Find where the given text appears and provide that cell's center as (x, y) coordinate. 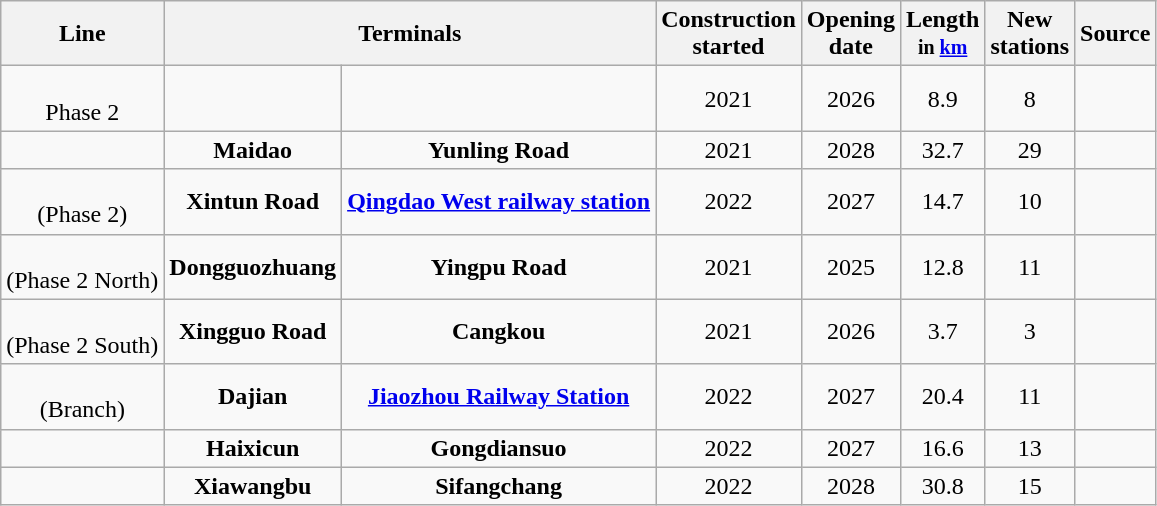
3.7 (942, 332)
Phase 2 (82, 98)
Terminals (410, 34)
Dajian (253, 396)
Source (1116, 34)
16.6 (942, 448)
Cangkou (499, 332)
Yunling Road (499, 150)
8.9 (942, 98)
Xingguo Road (253, 332)
Lengthin km (942, 34)
14.7 (942, 202)
15 (1030, 486)
30.8 (942, 486)
3 (1030, 332)
13 (1030, 448)
(Branch) (82, 396)
Openingdate (850, 34)
10 (1030, 202)
Jiaozhou Railway Station (499, 396)
12.8 (942, 266)
(Phase 2) (82, 202)
(Phase 2 South) (82, 332)
20.4 (942, 396)
Newstations (1030, 34)
29 (1030, 150)
32.7 (942, 150)
Constructionstarted (729, 34)
(Phase 2 North) (82, 266)
8 (1030, 98)
Xintun Road (253, 202)
Qingdao West railway station (499, 202)
Xiawangbu (253, 486)
Haixicun (253, 448)
Yingpu Road (499, 266)
2025 (850, 266)
Gongdiansuo (499, 448)
Dongguozhuang (253, 266)
Sifangchang (499, 486)
Maidao (253, 150)
Line (82, 34)
